Extract the [x, y] coordinate from the center of the cell holding the provided text.  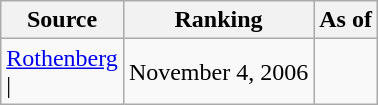
Source [62, 20]
November 4, 2006 [218, 72]
Rothenberg| [62, 72]
Ranking [218, 20]
As of [346, 20]
